Return [X, Y] of the center of cell containing provided text 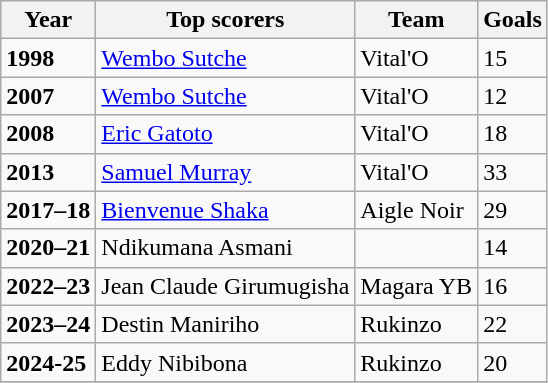
Year [48, 20]
Eric Gatoto [226, 134]
Aigle Noir [416, 210]
2024-25 [48, 362]
Destin Maniriho [226, 324]
1998 [48, 58]
2022–23 [48, 286]
29 [513, 210]
Eddy Nibibona [226, 362]
20 [513, 362]
22 [513, 324]
18 [513, 134]
15 [513, 58]
Magara YB [416, 286]
14 [513, 248]
Jean Claude Girumugisha [226, 286]
12 [513, 96]
2023–24 [48, 324]
Goals [513, 20]
2020–21 [48, 248]
2008 [48, 134]
2017–18 [48, 210]
Ndikumana Asmani [226, 248]
Samuel Murray [226, 172]
Top scorers [226, 20]
Bienvenue Shaka [226, 210]
33 [513, 172]
2013 [48, 172]
16 [513, 286]
Team [416, 20]
2007 [48, 96]
